From the cell containing the given text, extract its center point as [x, y] coordinate. 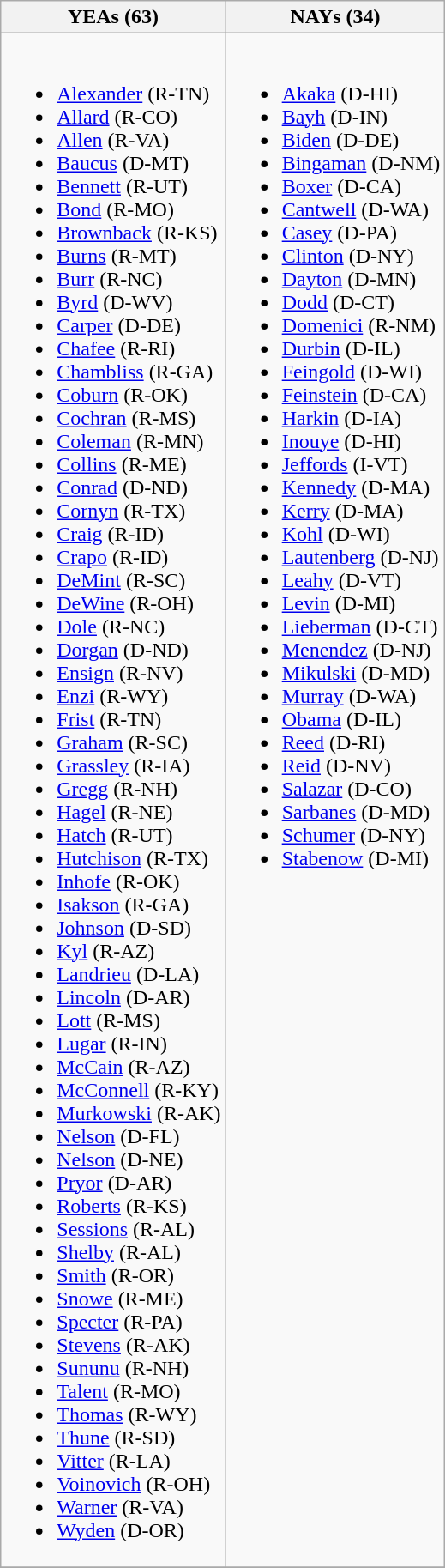
NAYs (34) [335, 17]
YEAs (63) [113, 17]
